Determine the [x, y] coordinate at the center of the cell enclosing the given text.  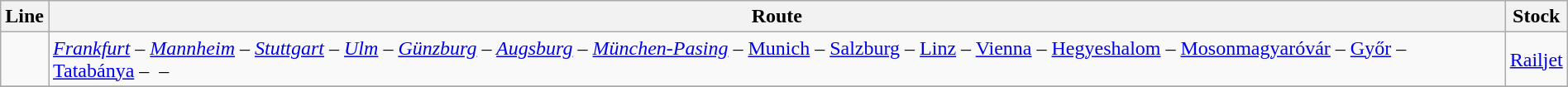
Line [25, 17]
Railjet [1537, 60]
Stock [1537, 17]
Route [777, 17]
